Locate the cell with the specified text and output its [x, y] center coordinate. 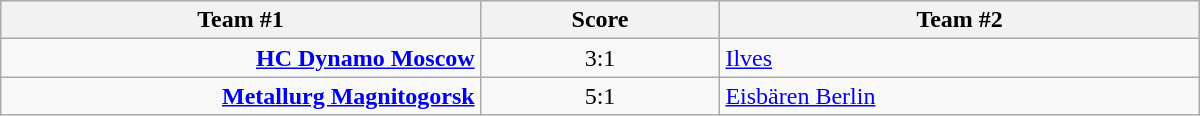
3:1 [600, 58]
Ilves [960, 58]
Score [600, 20]
Team #2 [960, 20]
5:1 [600, 96]
Eisbären Berlin [960, 96]
HC Dynamo Moscow [240, 58]
Metallurg Magnitogorsk [240, 96]
Team #1 [240, 20]
